From the cell containing the given text, extract its center point as (x, y) coordinate. 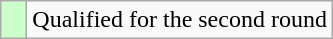
Qualified for the second round (180, 20)
